Determine the (X, Y) coordinate at the center of the cell enclosing the given text.  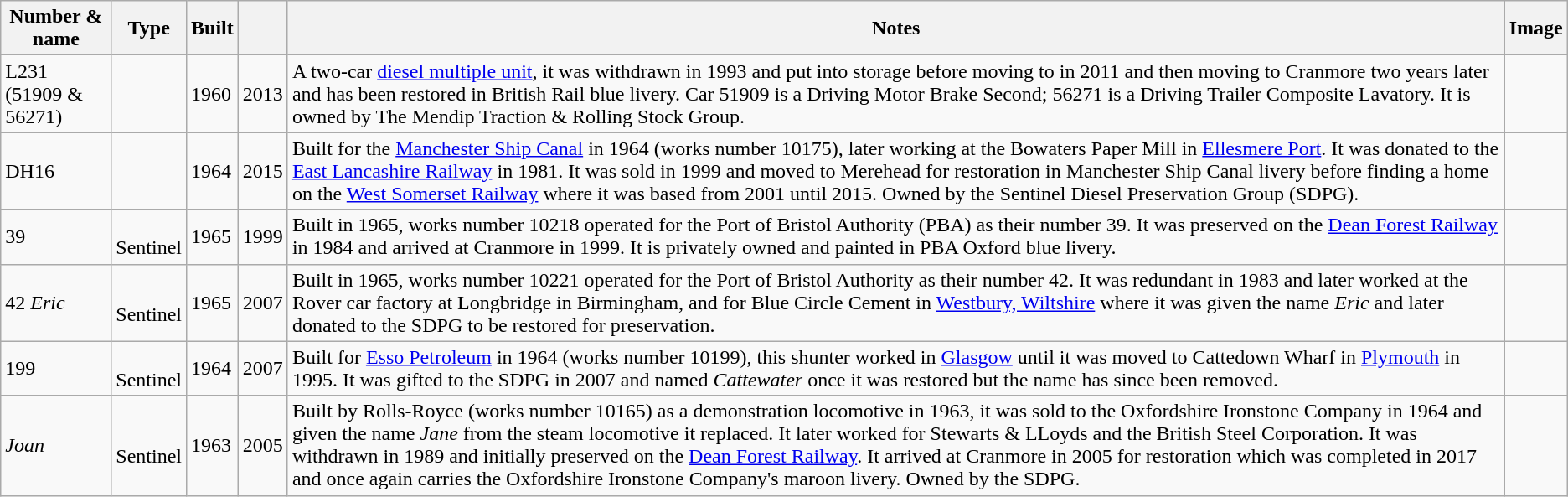
1963 (213, 446)
Type (149, 28)
Number & name (56, 28)
1960 (213, 94)
Joan (56, 446)
42 Eric (56, 303)
2013 (263, 94)
L231 (51909 & 56271) (56, 94)
DH16 (56, 171)
199 (56, 369)
2005 (263, 446)
2015 (263, 171)
Built (213, 28)
Notes (896, 28)
39 (56, 236)
Image (1536, 28)
1999 (263, 236)
